Find where the given text appears and provide that cell's center as [x, y] coordinate. 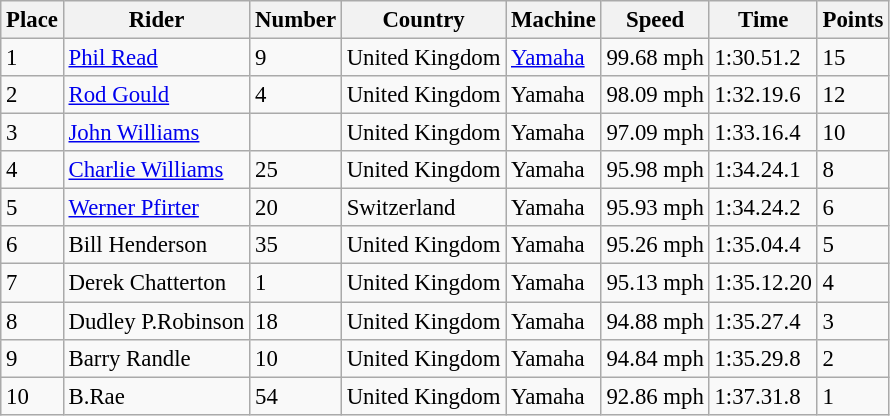
15 [852, 58]
1:32.19.6 [763, 95]
B.Rae [156, 396]
1:33.16.4 [763, 133]
Points [852, 20]
98.09 mph [655, 95]
54 [296, 396]
18 [296, 321]
94.84 mph [655, 358]
97.09 mph [655, 133]
Werner Pfirter [156, 208]
99.68 mph [655, 58]
Speed [655, 20]
Barry Randle [156, 358]
Bill Henderson [156, 245]
Time [763, 20]
Charlie Williams [156, 170]
1:37.31.8 [763, 396]
1:30.51.2 [763, 58]
35 [296, 245]
Switzerland [423, 208]
95.93 mph [655, 208]
95.26 mph [655, 245]
Phil Read [156, 58]
1:34.24.2 [763, 208]
1:35.04.4 [763, 245]
Number [296, 20]
1:35.29.8 [763, 358]
Country [423, 20]
John Williams [156, 133]
25 [296, 170]
Derek Chatterton [156, 283]
1:35.27.4 [763, 321]
Machine [554, 20]
Rider [156, 20]
Rod Gould [156, 95]
Place [32, 20]
95.13 mph [655, 283]
92.86 mph [655, 396]
Dudley P.Robinson [156, 321]
20 [296, 208]
1:34.24.1 [763, 170]
12 [852, 95]
95.98 mph [655, 170]
94.88 mph [655, 321]
7 [32, 283]
1:35.12.20 [763, 283]
